From the cell containing the given text, extract its center point as [x, y] coordinate. 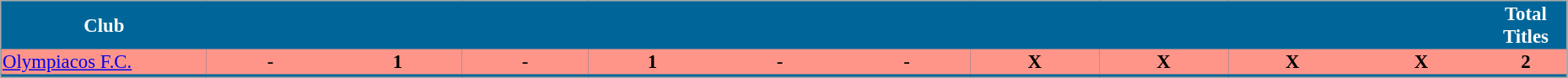
Olympiacos F.C. [104, 61]
2 [1526, 61]
Club [104, 25]
Total Titles [1526, 25]
